Return the (X, Y) coordinate for the center point of the cell that contains the specified text.  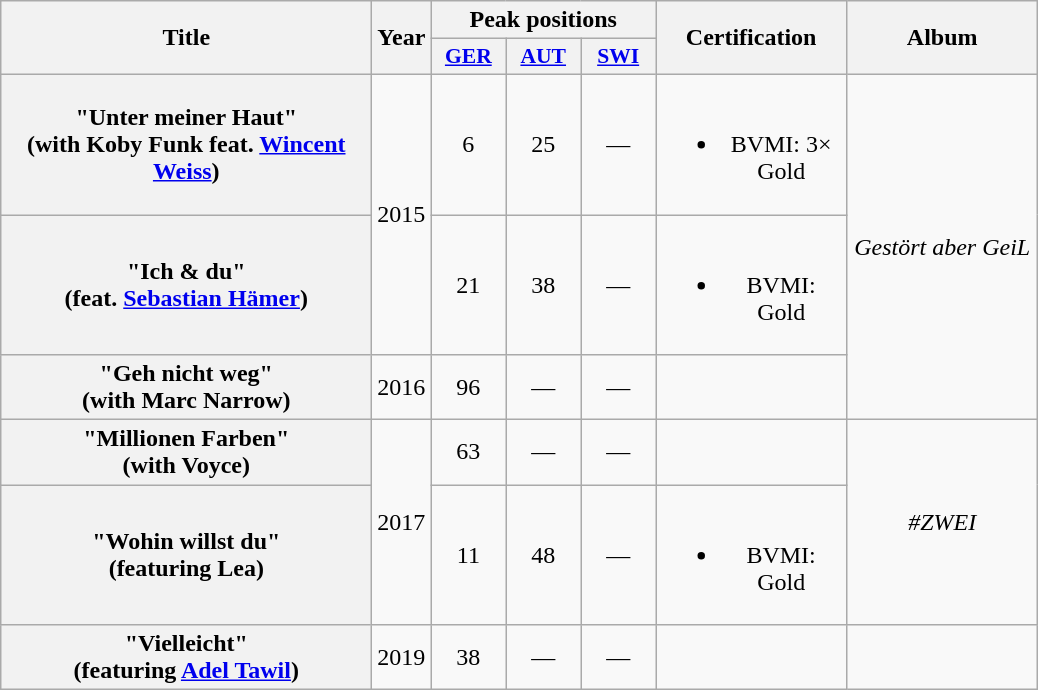
SWI (618, 57)
#ZWEI (942, 522)
Title (186, 38)
11 (468, 555)
Year (402, 38)
2016 (402, 388)
BVMI: 3× Gold (752, 144)
21 (468, 284)
25 (544, 144)
2015 (402, 214)
2019 (402, 658)
Gestört aber GeiL (942, 246)
2017 (402, 522)
Album (942, 38)
63 (468, 452)
48 (544, 555)
AUT (544, 57)
6 (468, 144)
"Millionen Farben" (with Voyce) (186, 452)
96 (468, 388)
"Geh nicht weg" (with Marc Narrow) (186, 388)
"Ich & du" (feat. Sebastian Hämer) (186, 284)
"Unter meiner Haut" (with Koby Funk feat. Wincent Weiss) (186, 144)
Certification (752, 38)
Peak positions (544, 20)
"Wohin willst du" (featuring Lea) (186, 555)
"Vielleicht" (featuring Adel Tawil) (186, 658)
GER (468, 57)
